Scan for the cell matching the given text and deliver its (x, y) coordinate at center. 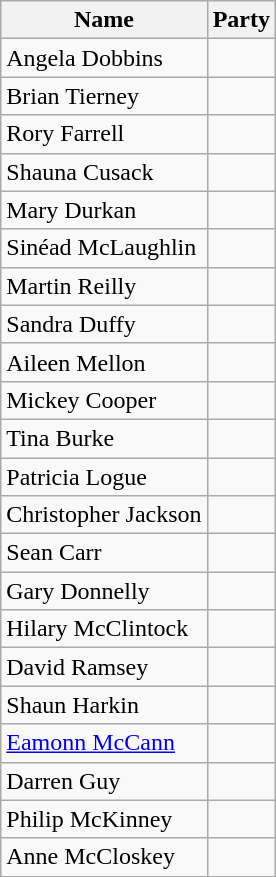
Sinéad McLaughlin (104, 248)
Shauna Cusack (104, 172)
Anne McCloskey (104, 857)
Aileen Mellon (104, 362)
Philip McKinney (104, 819)
Martin Reilly (104, 286)
Gary Donnelly (104, 591)
Christopher Jackson (104, 515)
Mary Durkan (104, 210)
Sean Carr (104, 553)
Darren Guy (104, 781)
Party (241, 20)
Name (104, 20)
Mickey Cooper (104, 400)
Angela Dobbins (104, 58)
Shaun Harkin (104, 705)
Sandra Duffy (104, 324)
Patricia Logue (104, 477)
Brian Tierney (104, 96)
Rory Farrell (104, 134)
Eamonn McCann (104, 743)
David Ramsey (104, 667)
Tina Burke (104, 438)
Hilary McClintock (104, 629)
